Extract the (x, y) coordinate from the center of the cell holding the provided text.  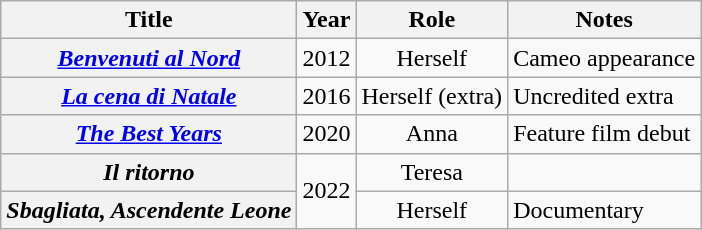
2022 (326, 191)
Benvenuti al Nord (149, 58)
Sbagliata, Ascendente Leone (149, 210)
Title (149, 20)
2016 (326, 96)
Notes (604, 20)
2020 (326, 134)
Il ritorno (149, 172)
Teresa (432, 172)
Cameo appearance (604, 58)
Role (432, 20)
Documentary (604, 210)
The Best Years (149, 134)
Anna (432, 134)
Herself (extra) (432, 96)
2012 (326, 58)
Year (326, 20)
Feature film debut (604, 134)
Uncredited extra (604, 96)
La cena di Natale (149, 96)
